Provide the (X, Y) coordinate of the cell's center where the given text is located.  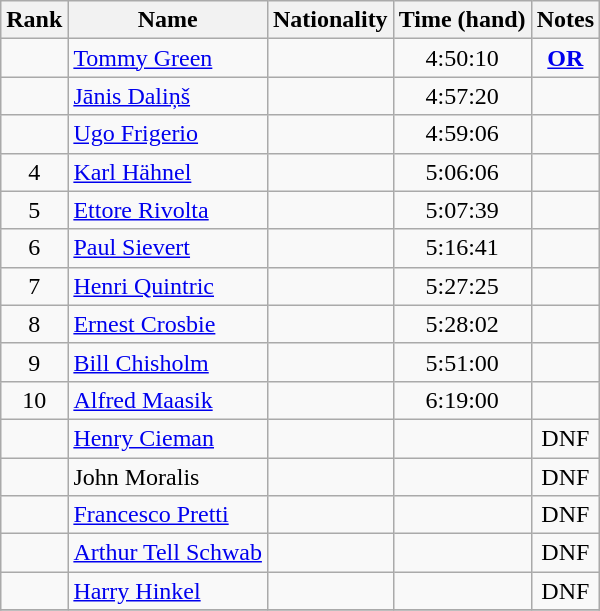
5:06:06 (462, 172)
4 (34, 172)
Nationality (330, 20)
Paul Sievert (168, 248)
OR (565, 58)
Francesco Pretti (168, 515)
10 (34, 400)
Arthur Tell Schwab (168, 553)
John Moralis (168, 477)
6 (34, 248)
4:57:20 (462, 96)
Name (168, 20)
7 (34, 286)
Alfred Maasik (168, 400)
Ettore Rivolta (168, 210)
5:16:41 (462, 248)
Tommy Green (168, 58)
Time (hand) (462, 20)
Rank (34, 20)
4:59:06 (462, 134)
4:50:10 (462, 58)
Notes (565, 20)
6:19:00 (462, 400)
5:51:00 (462, 362)
9 (34, 362)
Bill Chisholm (168, 362)
Jānis Daliņš (168, 96)
Karl Hähnel (168, 172)
5:07:39 (462, 210)
Ernest Crosbie (168, 324)
8 (34, 324)
5:28:02 (462, 324)
5 (34, 210)
Harry Hinkel (168, 591)
Ugo Frigerio (168, 134)
Henri Quintric (168, 286)
5:27:25 (462, 286)
Henry Cieman (168, 438)
